Detect which cell encompasses the target text, then output its [X, Y] center coordinate. 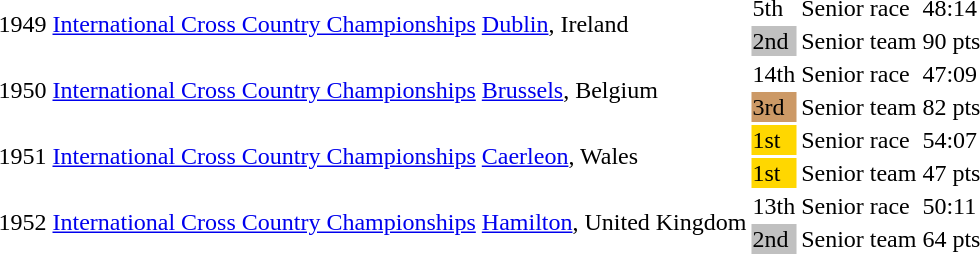
Caerleon, Wales [614, 156]
14th [774, 74]
13th [774, 206]
Brussels, Belgium [614, 90]
Hamilton, United Kingdom [614, 222]
3rd [774, 107]
